Output the [x, y] coordinate of the center of the cell containing the given text.  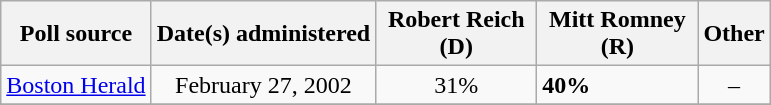
Date(s) administered [264, 34]
– [734, 85]
40% [618, 85]
Boston Herald [76, 85]
Other [734, 34]
February 27, 2002 [264, 85]
Poll source [76, 34]
31% [456, 85]
Robert Reich (D) [456, 34]
Mitt Romney (R) [618, 34]
